Identify which cell holds the provided text, then report its (X, Y) central coordinate. 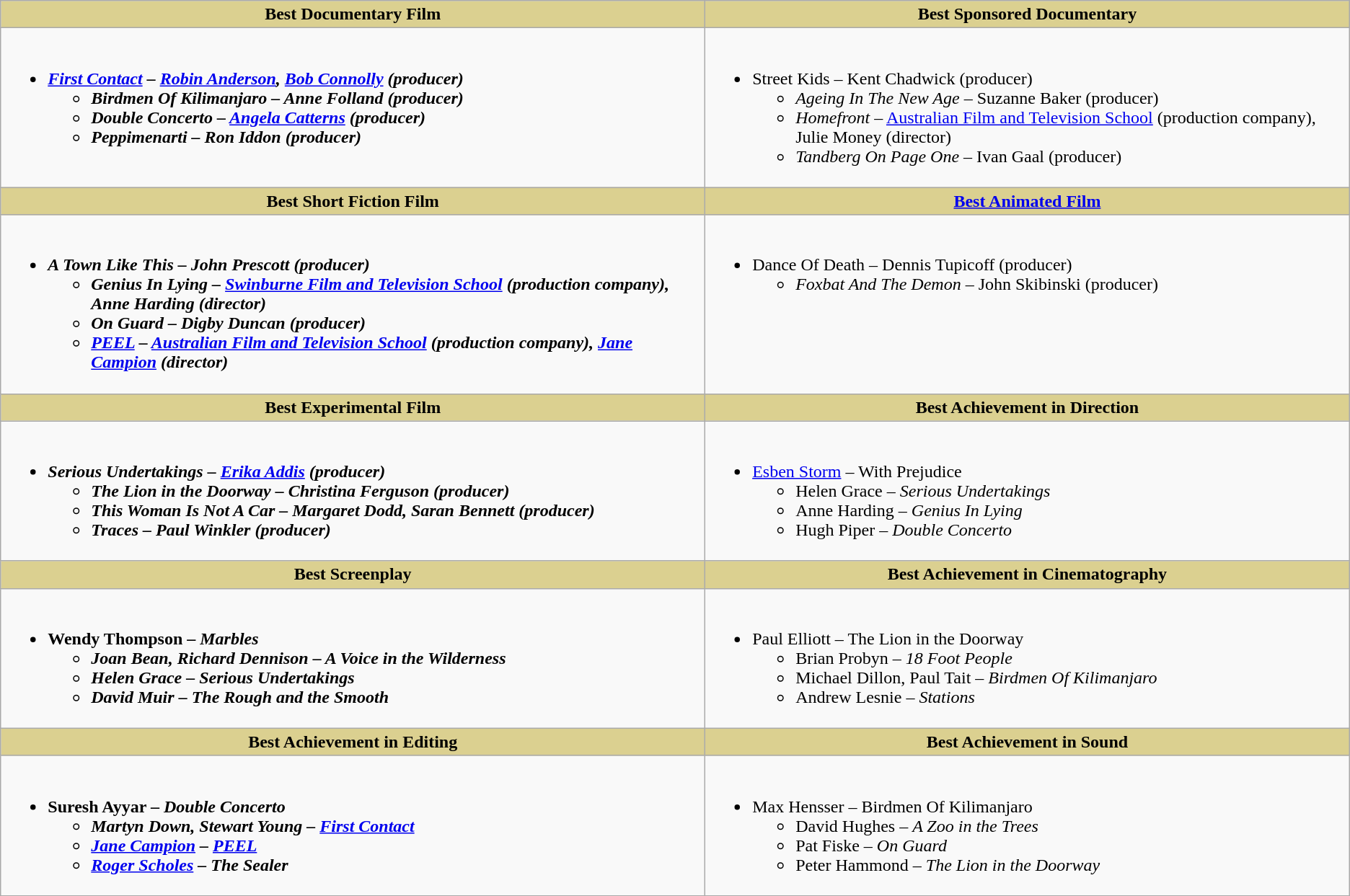
Best Animated Film (1028, 201)
Best Achievement in Direction (1028, 407)
Best Achievement in Sound (1028, 742)
Best Documentary Film (353, 14)
Max Hensser – Birdmen Of KilimanjaroDavid Hughes – A Zoo in the TreesPat Fiske – On GuardPeter Hammond – The Lion in the Doorway (1028, 825)
Best Sponsored Documentary (1028, 14)
Paul Elliott – The Lion in the DoorwayBrian Probyn – 18 Foot PeopleMichael Dillon, Paul Tait – Birdmen Of KilimanjaroAndrew Lesnie – Stations (1028, 658)
Best Screenplay (353, 575)
Best Short Fiction Film (353, 201)
Dance Of Death – Dennis Tupicoff (producer)Foxbat And The Demon – John Skibinski (producer) (1028, 304)
Best Achievement in Cinematography (1028, 575)
Best Achievement in Editing (353, 742)
Best Experimental Film (353, 407)
Suresh Ayyar – Double ConcertoMartyn Down, Stewart Young – First ContactJane Campion – PEELRoger Scholes – The Sealer (353, 825)
Esben Storm – With PrejudiceHelen Grace – Serious UndertakingsAnne Harding – Genius In LyingHugh Piper – Double Concerto (1028, 491)
